Extract the (x, y) coordinate from the center of the cell holding the provided text.  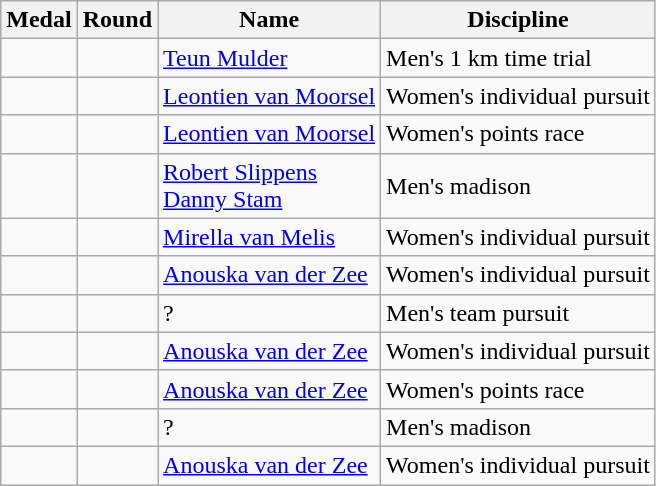
Round (117, 20)
Mirella van Melis (270, 237)
Medal (39, 20)
Name (270, 20)
Teun Mulder (270, 58)
Men's team pursuit (518, 313)
Men's 1 km time trial (518, 58)
Discipline (518, 20)
Robert SlippensDanny Stam (270, 186)
